For the text-containing cell, return its midpoint in [X, Y] coordinate format. 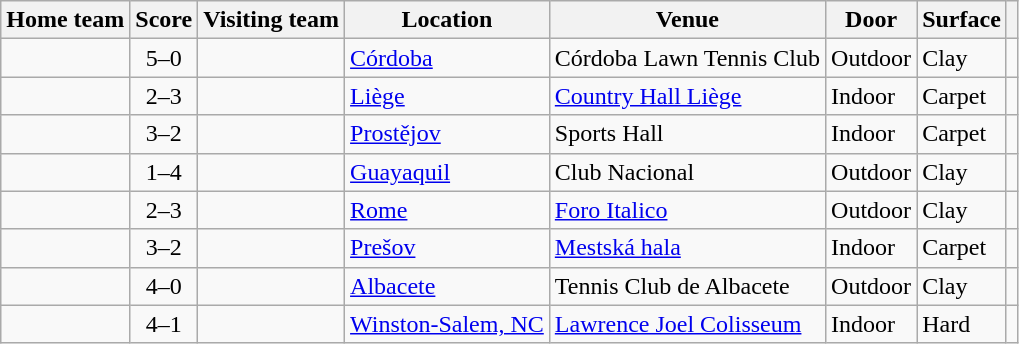
Mestská hala [687, 248]
Surface [962, 20]
Door [872, 20]
Hard [962, 324]
Lawrence Joel Colisseum [687, 324]
Visiting team [272, 20]
Guayaquil [448, 172]
Albacete [448, 286]
Prešov [448, 248]
Location [448, 20]
Córdoba Lawn Tennis Club [687, 58]
Sports Hall [687, 134]
Prostějov [448, 134]
Club Nacional [687, 172]
Winston-Salem, NC [448, 324]
5–0 [164, 58]
Liège [448, 96]
Córdoba [448, 58]
4–0 [164, 286]
Rome [448, 210]
1–4 [164, 172]
Tennis Club de Albacete [687, 286]
Home team [66, 20]
Country Hall Liège [687, 96]
Score [164, 20]
Venue [687, 20]
Foro Italico [687, 210]
4–1 [164, 324]
